Search for the cell housing the specified text and yield its (X, Y) center coordinate. 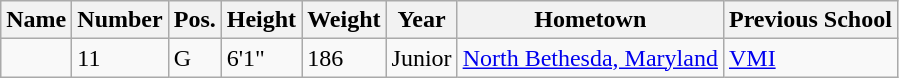
Name (36, 20)
Height (261, 20)
Year (422, 20)
Weight (344, 20)
Number (120, 20)
Hometown (590, 20)
6'1" (261, 58)
G (194, 58)
186 (344, 58)
VMI (810, 58)
Junior (422, 58)
North Bethesda, Maryland (590, 58)
11 (120, 58)
Previous School (810, 20)
Pos. (194, 20)
